Return (x, y) of the center of cell containing provided text 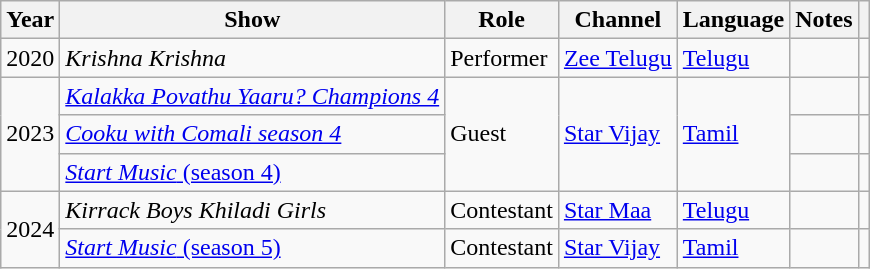
Performer (502, 58)
Channel (618, 20)
Notes (824, 20)
Start Music (season 4) (252, 172)
2023 (30, 134)
2020 (30, 58)
Zee Telugu (618, 58)
Cooku with Comali season 4 (252, 134)
Kalakka Povathu Yaaru? Champions 4 (252, 96)
2024 (30, 229)
Year (30, 20)
Star Maa (618, 210)
Guest (502, 134)
Role (502, 20)
Language (733, 20)
Show (252, 20)
Kirrack Boys Khiladi Girls (252, 210)
Start Music (season 5) (252, 248)
Krishna Krishna (252, 58)
